Return the [x, y] coordinate for the center point of the cell that contains the specified text.  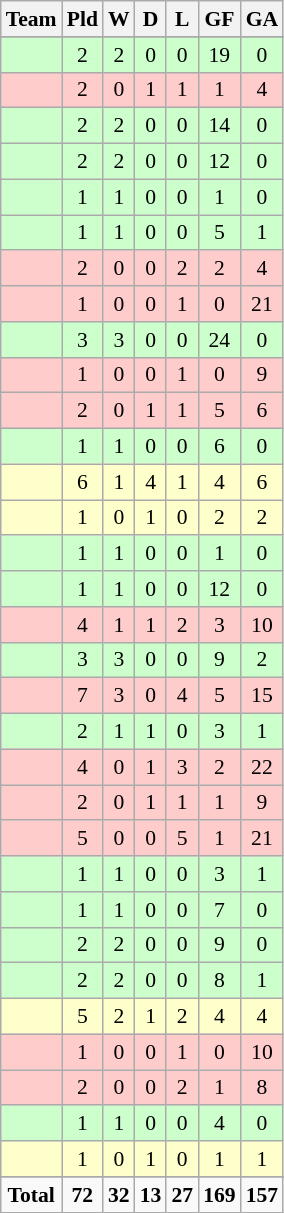
14 [220, 126]
Pld [82, 19]
169 [220, 1195]
GA [262, 19]
32 [119, 1195]
27 [182, 1195]
W [119, 19]
13 [151, 1195]
Total [32, 1195]
D [151, 19]
GF [220, 19]
15 [262, 696]
72 [82, 1195]
22 [262, 767]
19 [220, 55]
Team [32, 19]
L [182, 19]
157 [262, 1195]
24 [220, 340]
